Determine the [x, y] coordinate at the center of the cell enclosing the given text.  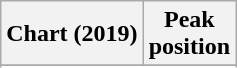
Chart (2019) [72, 34]
Peakposition [189, 34]
